Extract the (x, y) coordinate from the center of the cell holding the provided text.  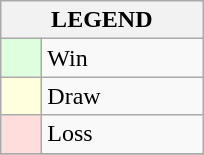
LEGEND (102, 20)
Win (122, 58)
Loss (122, 134)
Draw (122, 96)
